Pinpoint the cell where the given text exists, returning its (X, Y) midpoint coordinate. 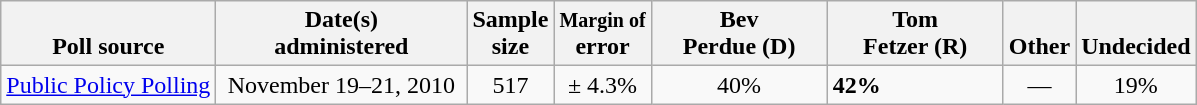
Samplesize (510, 34)
42% (915, 85)
Date(s)administered (342, 34)
Undecided (1136, 34)
Other (1039, 34)
— (1039, 85)
November 19–21, 2010 (342, 85)
± 4.3% (602, 85)
40% (739, 85)
517 (510, 85)
Public Policy Polling (108, 85)
19% (1136, 85)
Poll source (108, 34)
BevPerdue (D) (739, 34)
Margin oferror (602, 34)
TomFetzer (R) (915, 34)
